Detect which cell encompasses the target text, then output its [X, Y] center coordinate. 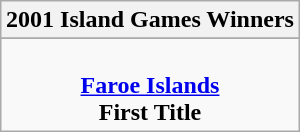
Faroe IslandsFirst Title [150, 85]
2001 Island Games Winners [150, 20]
